Identify which cell holds the provided text, then report its [X, Y] central coordinate. 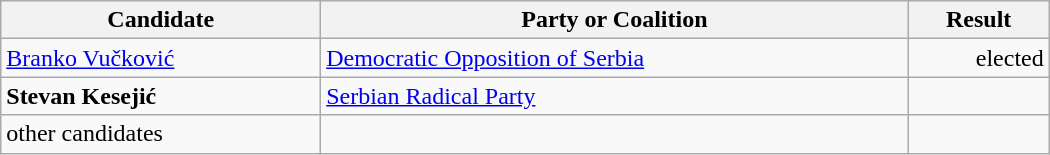
Branko Vučković [161, 58]
Result [978, 20]
Stevan Kesejić [161, 96]
elected [978, 58]
other candidates [161, 134]
Serbian Radical Party [614, 96]
Candidate [161, 20]
Party or Coalition [614, 20]
Democratic Opposition of Serbia [614, 58]
